Locate the cell with the specified text and output its (X, Y) center coordinate. 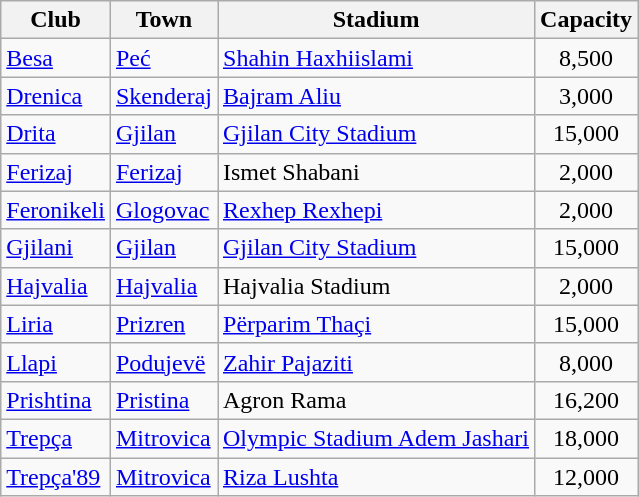
3,000 (586, 96)
Shahin Haxhiislami (376, 58)
Trepça'89 (56, 477)
Feronikeli (56, 210)
Besa (56, 58)
8,000 (586, 362)
Zahir Pajaziti (376, 362)
Liria (56, 324)
Glogovac (164, 210)
Gjilani (56, 248)
16,200 (586, 400)
Rexhep Rexhepi (376, 210)
Ismet Shabani (376, 172)
Podujevë (164, 362)
18,000 (586, 438)
Hajvalia Stadium (376, 286)
Pristina (164, 400)
Trepça (56, 438)
Prizren (164, 324)
Club (56, 20)
Riza Lushta (376, 477)
Prishtina (56, 400)
Përparim Thaçi (376, 324)
Skenderaj (164, 96)
12,000 (586, 477)
Town (164, 20)
Peć (164, 58)
Stadium (376, 20)
8,500 (586, 58)
Olympic Stadium Adem Jashari (376, 438)
Drita (56, 134)
Llapi (56, 362)
Drenica (56, 96)
Bajram Aliu (376, 96)
Agron Rama (376, 400)
Capacity (586, 20)
